Detect which cell encompasses the target text, then output its [x, y] center coordinate. 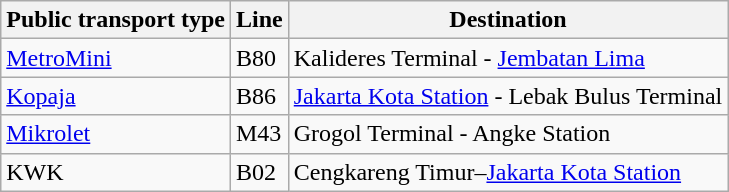
MetroMini [116, 58]
KWK [116, 172]
Public transport type [116, 20]
Destination [508, 20]
Jakarta Kota Station - Lebak Bulus Terminal [508, 96]
Line [259, 20]
Cengkareng Timur–Jakarta Kota Station [508, 172]
Kalideres Terminal - Jembatan Lima [508, 58]
B80 [259, 58]
Grogol Terminal - Angke Station [508, 134]
M43 [259, 134]
Mikrolet [116, 134]
Kopaja [116, 96]
B86 [259, 96]
B02 [259, 172]
